Output the [x, y] coordinate of the center of the cell containing the given text.  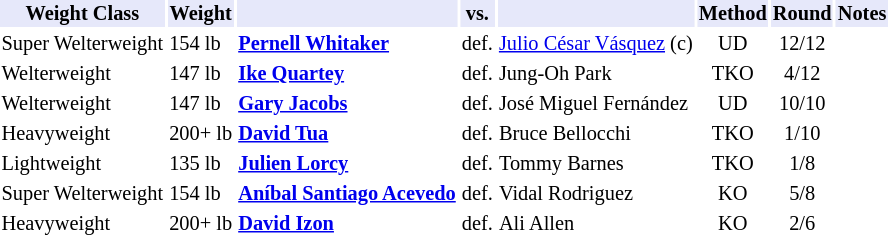
10/10 [802, 104]
Aníbal Santiago Acevedo [348, 194]
Gary Jacobs [348, 104]
Jung-Oh Park [596, 74]
Notes [862, 14]
Bruce Bellocchi [596, 134]
Vidal Rodriguez [596, 194]
Weight Class [82, 14]
José Miguel Fernández [596, 104]
Tommy Barnes [596, 164]
Pernell Whitaker [348, 44]
KO [732, 194]
12/12 [802, 44]
vs. [477, 14]
Ike Quartey [348, 74]
Method [732, 14]
4/12 [802, 74]
1/10 [802, 134]
Julio César Vásquez (c) [596, 44]
Round [802, 14]
5/8 [802, 194]
135 lb [201, 164]
1/8 [802, 164]
Weight [201, 14]
Julien Lorcy [348, 164]
David Tua [348, 134]
200+ lb [201, 134]
Lightweight [82, 164]
Heavyweight [82, 134]
